Find where the given text appears and provide that cell's center as [X, Y] coordinate. 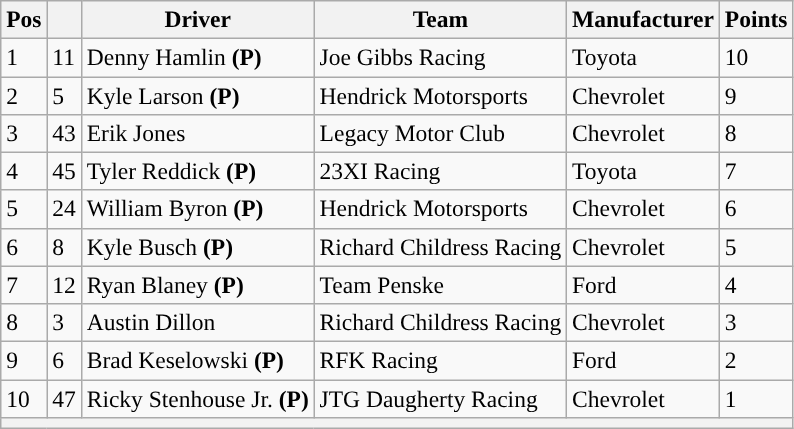
Legacy Motor Club [440, 133]
12 [64, 285]
Tyler Reddick (P) [198, 171]
Points [756, 19]
Erik Jones [198, 133]
Joe Gibbs Racing [440, 57]
Kyle Busch (P) [198, 247]
Pos [24, 19]
Austin Dillon [198, 322]
Team Penske [440, 285]
11 [64, 57]
Manufacturer [644, 19]
Brad Keselowski (P) [198, 360]
23XI Racing [440, 171]
47 [64, 398]
43 [64, 133]
Ryan Blaney (P) [198, 285]
RFK Racing [440, 360]
Driver [198, 19]
JTG Daugherty Racing [440, 398]
Ricky Stenhouse Jr. (P) [198, 398]
Denny Hamlin (P) [198, 57]
Kyle Larson (P) [198, 95]
45 [64, 171]
William Byron (P) [198, 209]
Team [440, 19]
24 [64, 209]
